Capture the cell that displays the provided text and extract its [X, Y] central coordinate. 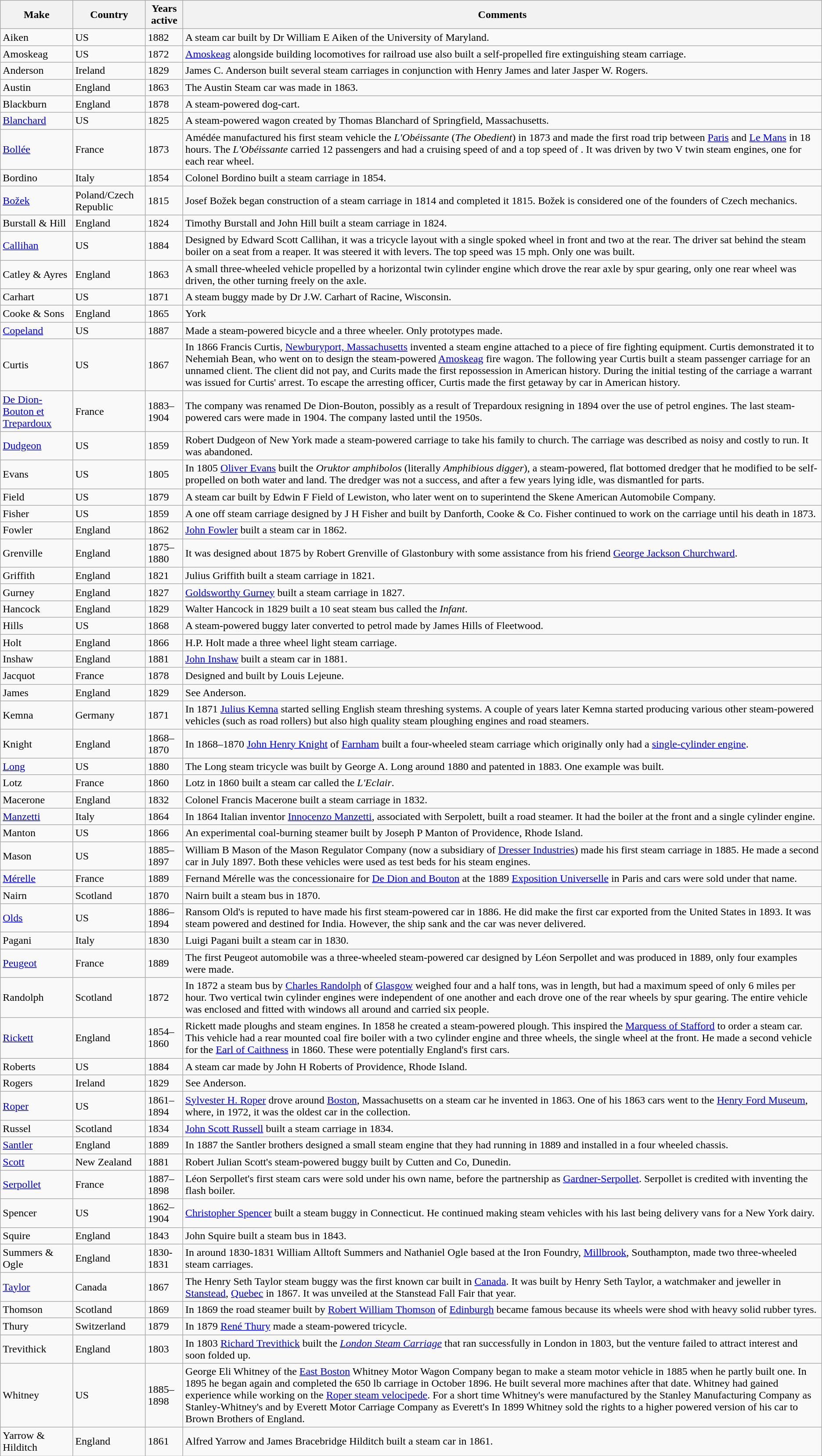
Christopher Spencer built a steam buggy in Connecticut. He continued making steam vehicles with his last being delivery vans for a New York dairy. [502, 1213]
Walter Hancock in 1829 built a 10 seat steam bus called the Infant. [502, 609]
Amoskeag [37, 54]
A steam car made by John H Roberts of Providence, Rhode Island. [502, 1067]
Germany [109, 715]
It was designed about 1875 by Robert Grenville of Glastonbury with some assistance from his friend George Jackson Churchward. [502, 553]
1885–1898 [164, 1395]
The first Peugeot automobile was a three-wheeled steam-powered car designed by Léon Serpollet and was produced in 1889, only four examples were made. [502, 963]
Božek [37, 200]
Manzetti [37, 816]
1887–1898 [164, 1184]
1868–1870 [164, 744]
Austin [37, 87]
In 1869 the road steamer built by Robert William Thomson of Edinburgh became famous because its wheels were shod with heavy solid rubber tyres. [502, 1309]
Lotz [37, 783]
1830-1831 [164, 1258]
1880 [164, 766]
Roper [37, 1106]
H.P. Holt made a three wheel light steam carriage. [502, 642]
Anderson [37, 71]
1882 [164, 37]
Field [37, 497]
1860 [164, 783]
Colonel Francis Macerone built a steam carriage in 1832. [502, 800]
Luigi Pagani built a steam car in 1830. [502, 940]
1821 [164, 575]
1886–1894 [164, 917]
1805 [164, 474]
Alfred Yarrow and James Bracebridge Hilditch built a steam car in 1861. [502, 1442]
Switzerland [109, 1326]
Peugeot [37, 963]
1885–1897 [164, 856]
Thury [37, 1326]
Macerone [37, 800]
Knight [37, 744]
Fisher [37, 514]
Aiken [37, 37]
John Scott Russell built a steam carriage in 1834. [502, 1129]
1868 [164, 626]
1827 [164, 592]
De Dion-Bouton et Trepardoux [37, 411]
Blackburn [37, 104]
Timothy Burstall and John Hill built a steam carriage in 1824. [502, 223]
John Inshaw built a steam car in 1881. [502, 659]
1883–1904 [164, 411]
A steam buggy made by Dr J.W. Carhart of Racine, Wisconsin. [502, 297]
Blanchard [37, 121]
1861 [164, 1442]
Dudgeon [37, 446]
Goldsworthy Gurney built a steam carriage in 1827. [502, 592]
An experimental coal-burning steamer built by Joseph P Manton of Providence, Rhode Island. [502, 833]
Serpollet [37, 1184]
Bollée [37, 149]
The Long steam tricycle was built by George A. Long around 1880 and patented in 1883. One example was built. [502, 766]
Colonel Bordino built a steam carriage in 1854. [502, 178]
Fernand Mérelle was the concessionaire for De Dion and Bouton at the 1889 Exposition Universelle in Paris and cars were sold under that name. [502, 878]
Gurney [37, 592]
A steam-powered wagon created by Thomas Blanchard of Springfield, Massachusetts. [502, 121]
Hancock [37, 609]
Griffith [37, 575]
1834 [164, 1129]
In 1887 the Santler brothers designed a small steam engine that they had running in 1889 and installed in a four wheeled chassis. [502, 1145]
1873 [164, 149]
1832 [164, 800]
Inshaw [37, 659]
Mason [37, 856]
1862–1904 [164, 1213]
Yarrow & Hilditch [37, 1442]
1861–1894 [164, 1106]
York [502, 314]
Randolph [37, 998]
James [37, 693]
Curtis [37, 365]
Manton [37, 833]
Scott [37, 1162]
1803 [164, 1348]
Cooke & Sons [37, 314]
Holt [37, 642]
John Squire built a steam bus in 1843. [502, 1236]
Josef Božek began construction of a steam carriage in 1814 and completed it 1815. Božek is considered one of the founders of Czech mechanics. [502, 200]
Trevithick [37, 1348]
A steam car built by Edwin F Field of Lewiston, who later went on to superintend the Skene American Automobile Company. [502, 497]
1854 [164, 178]
Taylor [37, 1287]
Thomson [37, 1309]
Canada [109, 1287]
Jacquot [37, 676]
1887 [164, 331]
Hills [37, 626]
Grenville [37, 553]
Squire [37, 1236]
1865 [164, 314]
Russel [37, 1129]
Comments [502, 15]
Summers & Ogle [37, 1258]
1869 [164, 1309]
A steam car built by Dr William E Aiken of the University of Maryland. [502, 37]
Nairn [37, 895]
James C. Anderson built several steam carriages in conjunction with Henry James and later Jasper W. Rogers. [502, 71]
Julius Griffith built a steam carriage in 1821. [502, 575]
1854–1860 [164, 1038]
Years active [164, 15]
Amoskeag alongside building locomotives for railroad use also built a self-propelled fire extinguishing steam carriage. [502, 54]
1870 [164, 895]
Mérelle [37, 878]
Whitney [37, 1395]
A one off steam carriage designed by J H Fisher and built by Danforth, Cooke & Co. Fisher continued to work on the carriage until his death in 1873. [502, 514]
Poland/Czech Republic [109, 200]
1843 [164, 1236]
John Fowler built a steam car in 1862. [502, 530]
Robert Julian Scott's steam-powered buggy built by Cutten and Co, Dunedin. [502, 1162]
Fowler [37, 530]
Country [109, 15]
1864 [164, 816]
Callihan [37, 246]
The Austin Steam car was made in 1863. [502, 87]
Long [37, 766]
1875–1880 [164, 553]
Lotz in 1860 built a steam car called the L'Eclair. [502, 783]
Kemna [37, 715]
In 1868–1870 John Henry Knight of Farnham built a four-wheeled steam carriage which originally only had a single-cylinder engine. [502, 744]
Make [37, 15]
Pagani [37, 940]
Nairn built a steam bus in 1870. [502, 895]
Copeland [37, 331]
Made a steam-powered bicycle and a three wheeler. Only prototypes made. [502, 331]
Rogers [37, 1083]
Burstall & Hill [37, 223]
1824 [164, 223]
Evans [37, 474]
Rickett [37, 1038]
Roberts [37, 1067]
Olds [37, 917]
Bordino [37, 178]
In 1879 René Thury made a steam-powered tricycle. [502, 1326]
1815 [164, 200]
1825 [164, 121]
Santler [37, 1145]
Catley & Ayres [37, 274]
A steam-powered buggy later converted to petrol made by James Hills of Fleetwood. [502, 626]
1862 [164, 530]
Spencer [37, 1213]
A steam-powered dog-cart. [502, 104]
Designed and built by Louis Lejeune. [502, 676]
Carhart [37, 297]
1830 [164, 940]
New Zealand [109, 1162]
